Pinpoint the cell where the given text exists, returning its [X, Y] midpoint coordinate. 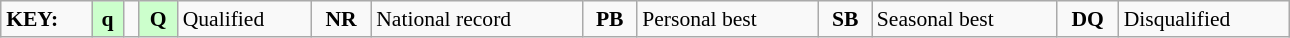
National record [476, 19]
Qualified [244, 19]
PB [610, 19]
NR [341, 19]
DQ [1088, 19]
Q [158, 19]
KEY: [46, 19]
SB [846, 19]
q [108, 19]
Seasonal best [964, 19]
Disqualified [1204, 19]
Personal best [728, 19]
